Locate the cell with the specified text and output its [X, Y] center coordinate. 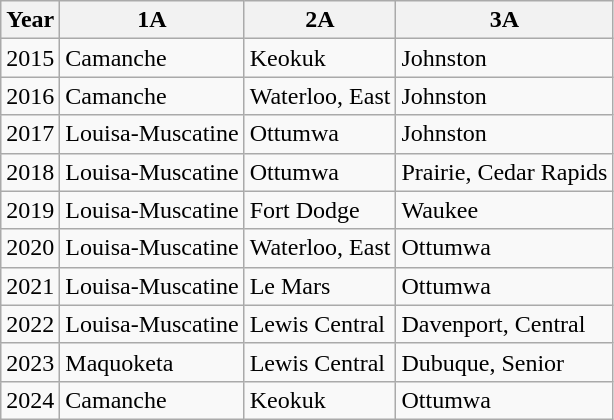
2022 [30, 324]
2023 [30, 362]
2019 [30, 210]
Davenport, Central [504, 324]
Waukee [504, 210]
Dubuque, Senior [504, 362]
2018 [30, 172]
Maquoketa [152, 362]
Year [30, 20]
2017 [30, 134]
1A [152, 20]
Fort Dodge [320, 210]
2024 [30, 400]
2016 [30, 96]
2015 [30, 58]
2021 [30, 286]
2A [320, 20]
Le Mars [320, 286]
Prairie, Cedar Rapids [504, 172]
3A [504, 20]
2020 [30, 248]
